Find where the given text appears and provide that cell's center as (X, Y) coordinate. 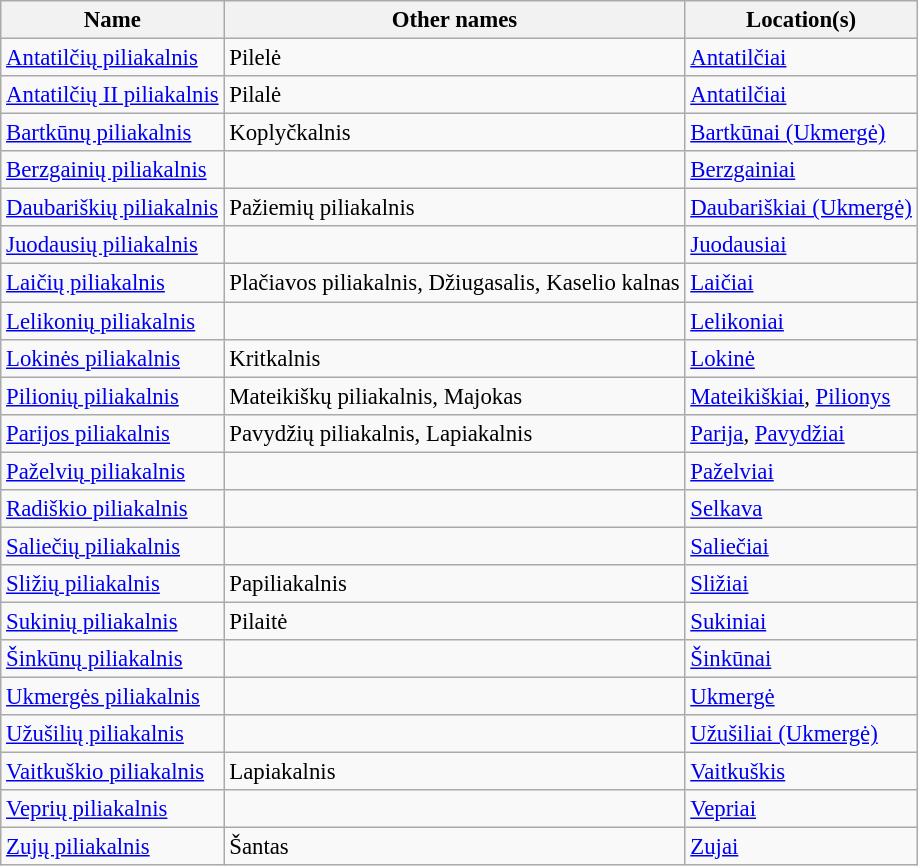
Pilalė (454, 95)
Plačiavos piliakalnis, Džiugasalis, Kaselio kalnas (454, 283)
Sližiai (801, 584)
Antatilčių piliakalnis (112, 58)
Berzgainių piliakalnis (112, 170)
Antatilčių II piliakalnis (112, 95)
Lelikoniai (801, 321)
Bartkūnų piliakalnis (112, 133)
Lokinė (801, 358)
Saliečiai (801, 546)
Vepriai (801, 809)
Daubariškiai (Ukmergė) (801, 208)
Lokinės piliakalnis (112, 358)
Selkava (801, 509)
Saliečių piliakalnis (112, 546)
Šantas (454, 847)
Ukmergė (801, 697)
Daubariškių piliakalnis (112, 208)
Pilionių piliakalnis (112, 396)
Name (112, 20)
Sukinių piliakalnis (112, 621)
Veprių piliakalnis (112, 809)
Lelikonių piliakalnis (112, 321)
Užušilių piliakalnis (112, 734)
Kritkalnis (454, 358)
Berzgainiai (801, 170)
Zujai (801, 847)
Parija, Pavydžiai (801, 433)
Vaitkuškio piliakalnis (112, 772)
Mateikiškiai, Pilionys (801, 396)
Laičių piliakalnis (112, 283)
Lapiakalnis (454, 772)
Pažiemių piliakalnis (454, 208)
Sližių piliakalnis (112, 584)
Pavydžių piliakalnis, Lapiakalnis (454, 433)
Pilelė (454, 58)
Sukiniai (801, 621)
Ukmergės piliakalnis (112, 697)
Radiškio piliakalnis (112, 509)
Laičiai (801, 283)
Koplyčkalnis (454, 133)
Juodausiai (801, 245)
Zujų piliakalnis (112, 847)
Other names (454, 20)
Šinkūnai (801, 659)
Location(s) (801, 20)
Paželvių piliakalnis (112, 471)
Papiliakalnis (454, 584)
Parijos piliakalnis (112, 433)
Pilaitė (454, 621)
Šinkūnų piliakalnis (112, 659)
Bartkūnai (Ukmergė) (801, 133)
Paželviai (801, 471)
Užušiliai (Ukmergė) (801, 734)
Mateikiškų piliakalnis, Majokas (454, 396)
Juodausių piliakalnis (112, 245)
Vaitkuškis (801, 772)
